Pinpoint the cell where the given text exists, returning its (x, y) midpoint coordinate. 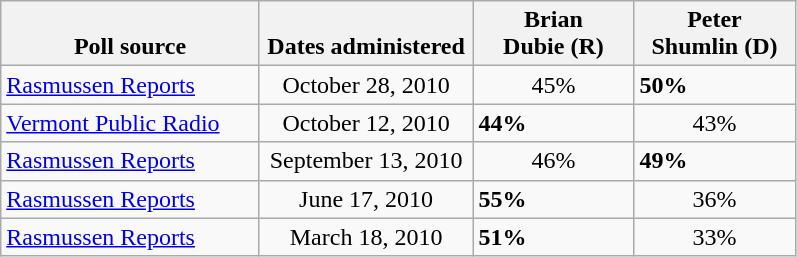
September 13, 2010 (366, 161)
36% (714, 199)
PeterShumlin (D) (714, 34)
44% (554, 123)
50% (714, 85)
46% (554, 161)
March 18, 2010 (366, 237)
October 12, 2010 (366, 123)
October 28, 2010 (366, 85)
55% (554, 199)
49% (714, 161)
June 17, 2010 (366, 199)
Poll source (130, 34)
51% (554, 237)
33% (714, 237)
Vermont Public Radio (130, 123)
BrianDubie (R) (554, 34)
43% (714, 123)
Dates administered (366, 34)
45% (554, 85)
